Provide the (x, y) coordinate of the cell's center where the given text is located.  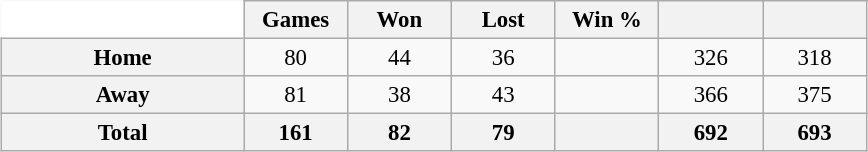
Games (296, 20)
693 (815, 133)
81 (296, 95)
Home (123, 57)
Away (123, 95)
375 (815, 95)
318 (815, 57)
43 (503, 95)
36 (503, 57)
44 (399, 57)
366 (711, 95)
79 (503, 133)
326 (711, 57)
Lost (503, 20)
82 (399, 133)
80 (296, 57)
161 (296, 133)
Win % (607, 20)
Total (123, 133)
Won (399, 20)
692 (711, 133)
38 (399, 95)
